Identify which cell holds the provided text, then report its [x, y] central coordinate. 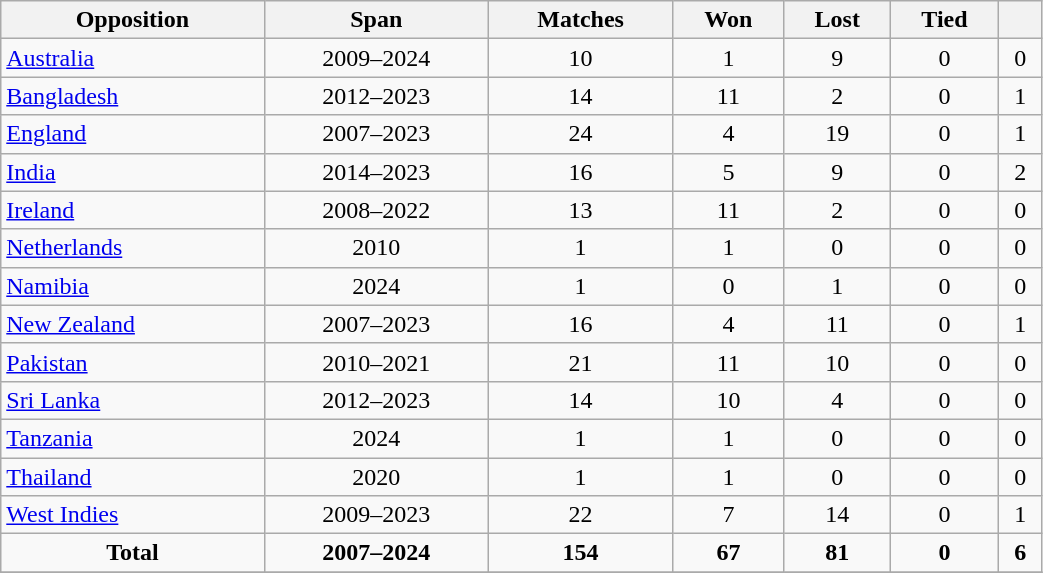
2007–2024 [376, 553]
19 [837, 134]
Ireland [132, 210]
Won [728, 20]
Total [132, 553]
2010–2021 [376, 362]
Span [376, 20]
Pakistan [132, 362]
154 [581, 553]
2009–2024 [376, 58]
2009–2023 [376, 515]
Bangladesh [132, 96]
New Zealand [132, 324]
5 [728, 172]
2010 [376, 248]
2020 [376, 477]
West Indies [132, 515]
6 [1020, 553]
Opposition [132, 20]
England [132, 134]
Thailand [132, 477]
Lost [837, 20]
Matches [581, 20]
Netherlands [132, 248]
Tanzania [132, 438]
24 [581, 134]
22 [581, 515]
67 [728, 553]
81 [837, 553]
Namibia [132, 286]
13 [581, 210]
Australia [132, 58]
21 [581, 362]
Sri Lanka [132, 400]
Tied [944, 20]
2008–2022 [376, 210]
2014–2023 [376, 172]
7 [728, 515]
India [132, 172]
